Capture the cell that displays the provided text and extract its [X, Y] central coordinate. 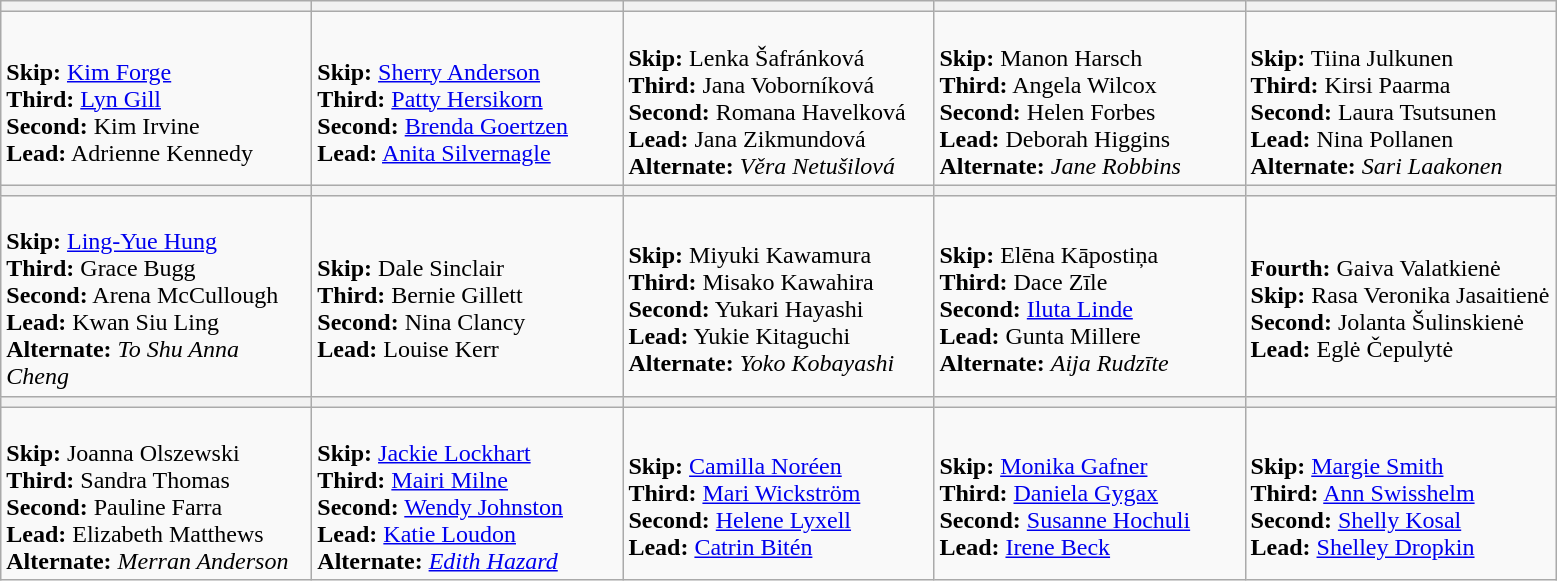
Fourth: Gaiva Valatkienė Skip: Rasa Veronika Jasaitienė Second: Jolanta Šulinskienė Lead: Eglė Čepulytė [1400, 296]
Skip: Camilla Noréen Third: Mari Wickström Second: Helene Lyxell Lead: Catrin Bitén [778, 494]
Skip: Lenka Šafránková Third: Jana Voborníková Second: Romana Havelková Lead: Jana Zikmundová Alternate: Věra Netušilová [778, 98]
Skip: Monika Gafner Third: Daniela Gygax Second: Susanne Hochuli Lead: Irene Beck [1090, 494]
Skip: Joanna Olszewski Third: Sandra Thomas Second: Pauline Farra Lead: Elizabeth Matthews Alternate: Merran Anderson [156, 494]
Skip: Miyuki Kawamura Third: Misako Kawahira Second: Yukari Hayashi Lead: Yukie Kitaguchi Alternate: Yoko Kobayashi [778, 296]
Skip: Jackie Lockhart Third: Mairi Milne Second: Wendy Johnston Lead: Katie Loudon Alternate: Edith Hazard [468, 494]
Skip: Ling-Yue Hung Third: Grace Bugg Second: Arena McCullough Lead: Kwan Siu Ling Alternate: To Shu Anna Cheng [156, 296]
Skip: Tiina Julkunen Third: Kirsi Paarma Second: Laura Tsutsunen Lead: Nina Pollanen Alternate: Sari Laakonen [1400, 98]
Skip: Kim Forge Third: Lyn Gill Second: Kim Irvine Lead: Adrienne Kennedy [156, 98]
Skip: Manon Harsch Third: Angela Wilcox Second: Helen Forbes Lead: Deborah Higgins Alternate: Jane Robbins [1090, 98]
Skip: Sherry Anderson Third: Patty Hersikorn Second: Brenda Goertzen Lead: Anita Silvernagle [468, 98]
Skip: Dale Sinclair Third: Bernie Gillett Second: Nina Clancy Lead: Louise Kerr [468, 296]
Skip: Elēna Kāpostiņa Third: Dace Zīle Second: Iluta Linde Lead: Gunta Millere Alternate: Aija Rudzīte [1090, 296]
Skip: Margie Smith Third: Ann Swisshelm Second: Shelly Kosal Lead: Shelley Dropkin [1400, 494]
